Pinpoint the cell where the given text exists, returning its [x, y] midpoint coordinate. 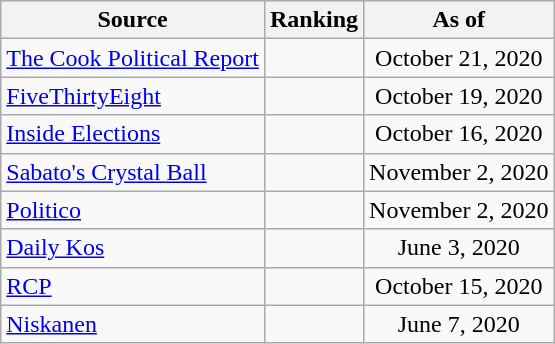
June 7, 2020 [459, 324]
Niskanen [133, 324]
October 21, 2020 [459, 58]
Inside Elections [133, 134]
RCP [133, 286]
Ranking [314, 20]
October 19, 2020 [459, 96]
June 3, 2020 [459, 248]
Source [133, 20]
Politico [133, 210]
October 16, 2020 [459, 134]
October 15, 2020 [459, 286]
FiveThirtyEight [133, 96]
Sabato's Crystal Ball [133, 172]
The Cook Political Report [133, 58]
Daily Kos [133, 248]
As of [459, 20]
